Pinpoint the cell where the given text exists, returning its [x, y] midpoint coordinate. 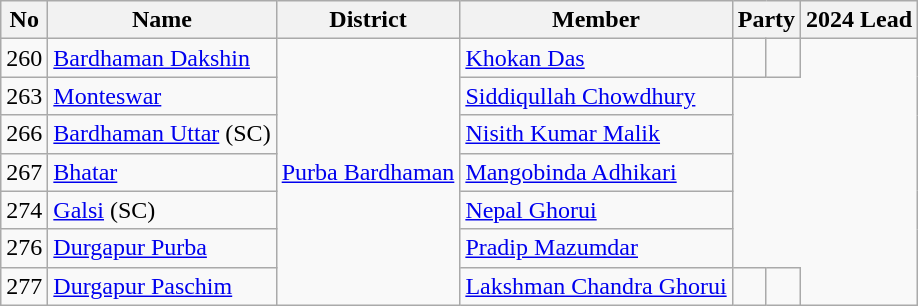
District [368, 20]
Mangobinda Adhikari [596, 172]
Member [596, 20]
Nepal Ghorui [596, 210]
274 [24, 210]
Nisith Kumar Malik [596, 134]
276 [24, 248]
Durgapur Paschim [162, 286]
Party [766, 20]
266 [24, 134]
Siddiqullah Chowdhury [596, 96]
2024 Lead [860, 20]
Khokan Das [596, 58]
Lakshman Chandra Ghorui [596, 286]
Bardhaman Dakshin [162, 58]
Pradip Mazumdar [596, 248]
Monteswar [162, 96]
Galsi (SC) [162, 210]
Purba Bardhaman [368, 172]
Durgapur Purba [162, 248]
No [24, 20]
Name [162, 20]
Bhatar [162, 172]
260 [24, 58]
267 [24, 172]
Bardhaman Uttar (SC) [162, 134]
263 [24, 96]
277 [24, 286]
